Return the (x, y) coordinate for the center point of the cell that contains the specified text.  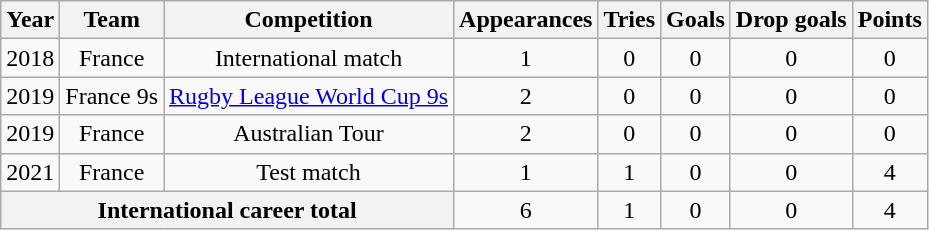
France 9s (112, 96)
Goals (696, 20)
Appearances (526, 20)
Tries (630, 20)
International match (309, 58)
Competition (309, 20)
6 (526, 210)
2021 (30, 172)
Team (112, 20)
Points (890, 20)
Drop goals (791, 20)
International career total (228, 210)
2018 (30, 58)
Test match (309, 172)
Australian Tour (309, 134)
Rugby League World Cup 9s (309, 96)
Year (30, 20)
